Capture the cell that displays the provided text and extract its (x, y) central coordinate. 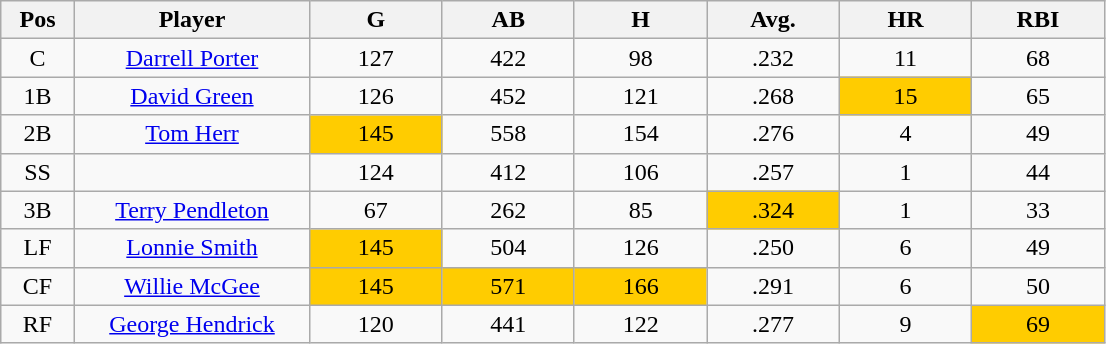
85 (640, 210)
Player (192, 20)
44 (1038, 172)
.232 (773, 58)
3B (38, 210)
9 (905, 324)
122 (640, 324)
.268 (773, 96)
George Hendrick (192, 324)
262 (508, 210)
AB (508, 20)
David Green (192, 96)
RF (38, 324)
HR (905, 20)
121 (640, 96)
98 (640, 58)
67 (376, 210)
.276 (773, 134)
2B (38, 134)
1B (38, 96)
124 (376, 172)
CF (38, 286)
LF (38, 248)
68 (1038, 58)
571 (508, 286)
Terry Pendleton (192, 210)
50 (1038, 286)
69 (1038, 324)
Darrell Porter (192, 58)
106 (640, 172)
Avg. (773, 20)
.291 (773, 286)
452 (508, 96)
120 (376, 324)
SS (38, 172)
.277 (773, 324)
.257 (773, 172)
.324 (773, 210)
Willie McGee (192, 286)
15 (905, 96)
Tom Herr (192, 134)
422 (508, 58)
558 (508, 134)
504 (508, 248)
412 (508, 172)
4 (905, 134)
33 (1038, 210)
RBI (1038, 20)
.250 (773, 248)
127 (376, 58)
C (38, 58)
11 (905, 58)
G (376, 20)
Pos (38, 20)
Lonnie Smith (192, 248)
166 (640, 286)
H (640, 20)
154 (640, 134)
441 (508, 324)
65 (1038, 96)
